Capture the cell that displays the provided text and extract its (X, Y) central coordinate. 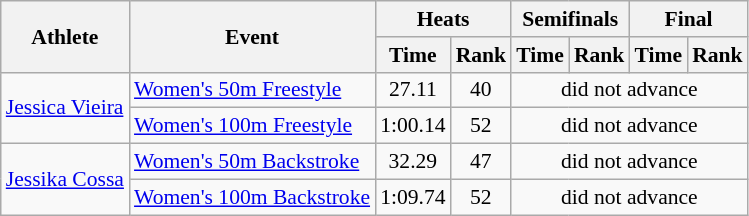
Athlete (65, 36)
Semifinals (570, 19)
Heats (443, 19)
Event (252, 36)
40 (482, 90)
Jessika Cossa (65, 180)
1:09.74 (412, 197)
Women's 50m Freestyle (252, 90)
47 (482, 162)
Women's 100m Freestyle (252, 126)
27.11 (412, 90)
32.29 (412, 162)
Jessica Vieira (65, 108)
1:00.14 (412, 126)
Women's 100m Backstroke (252, 197)
Final (688, 19)
Women's 50m Backstroke (252, 162)
